Scan for the cell matching the given text and deliver its (X, Y) coordinate at center. 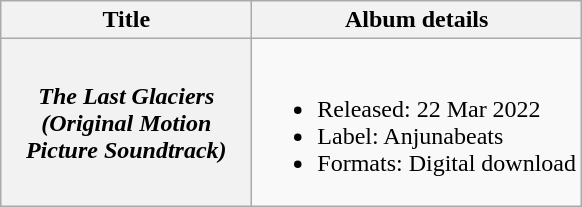
The Last Glaciers (Original Motion Picture Soundtrack) (126, 122)
Album details (417, 20)
Released: 22 Mar 2022Label: AnjunabeatsFormats: Digital download (417, 122)
Title (126, 20)
